Detect which cell encompasses the target text, then output its [X, Y] center coordinate. 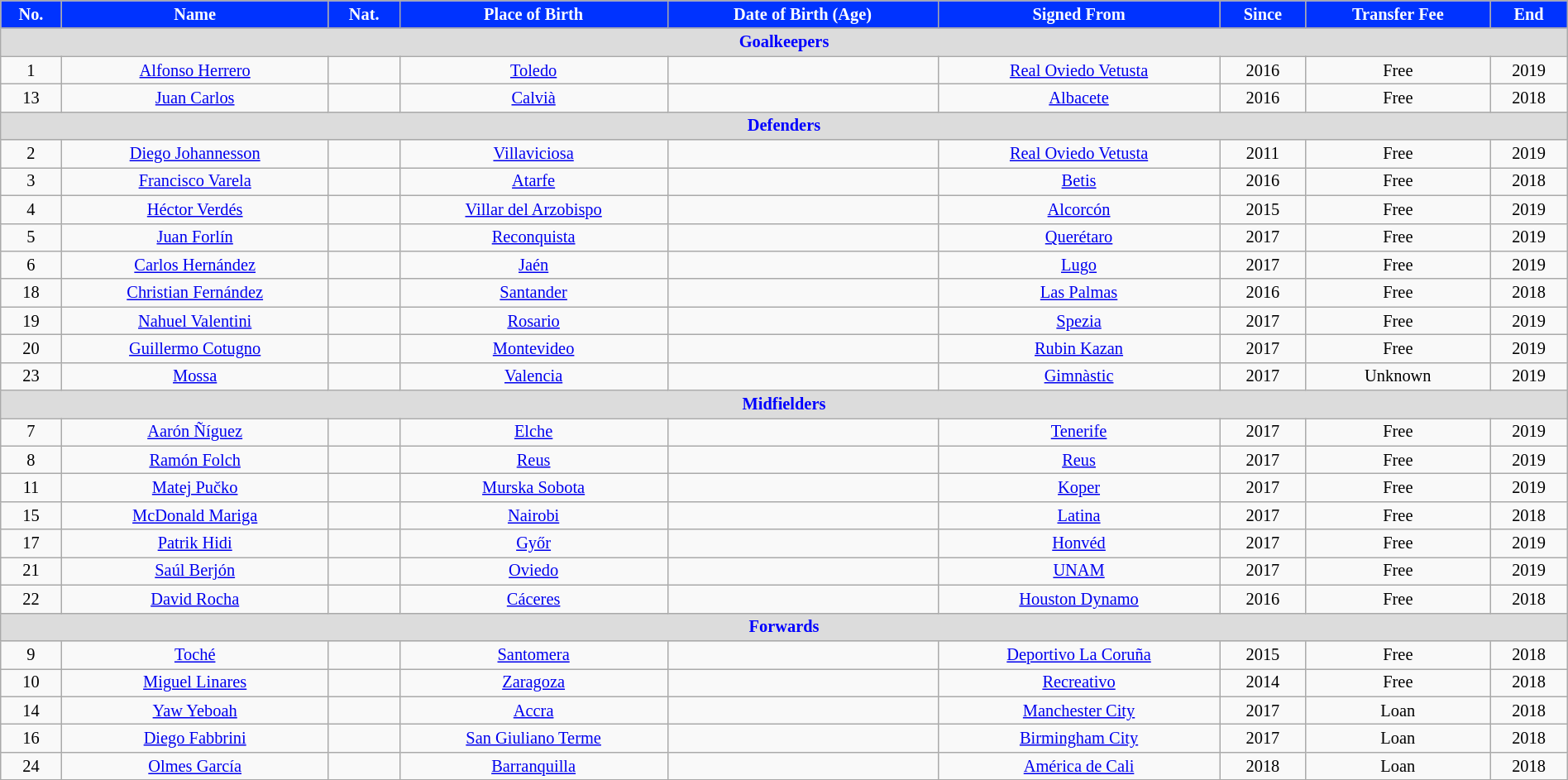
David Rocha [195, 599]
Spezia [1078, 321]
Juan Forlín [195, 237]
Alfonso Herrero [195, 70]
Elche [533, 432]
2014 [1263, 682]
Rubin Kazan [1078, 348]
Miguel Linares [195, 682]
Houston Dynamo [1078, 599]
Accra [533, 711]
Las Palmas [1078, 293]
Zaragoza [533, 682]
10 [31, 682]
McDonald Mariga [195, 515]
Nat. [364, 14]
13 [31, 98]
Transfer Fee [1398, 14]
Place of Birth [533, 14]
Barranquilla [533, 766]
Villaviciosa [533, 154]
San Giuliano Terme [533, 738]
Tenerife [1078, 432]
7 [31, 432]
Santander [533, 293]
23 [31, 376]
Alcorcón [1078, 209]
Defenders [784, 126]
9 [31, 654]
Deportivo La Coruña [1078, 654]
Rosario [533, 321]
Reconquista [533, 237]
Yaw Yeboah [195, 711]
Valencia [533, 376]
Goalkeepers [784, 42]
Guillermo Cotugno [195, 348]
Gimnàstic [1078, 376]
8 [31, 460]
Patrik Hidi [195, 543]
América de Cali [1078, 766]
Querétaro [1078, 237]
Lugo [1078, 265]
4 [31, 209]
Murska Sobota [533, 487]
Albacete [1078, 98]
20 [31, 348]
Francisco Varela [195, 181]
Mossa [195, 376]
6 [31, 265]
Honvéd [1078, 543]
Diego Fabbrini [195, 738]
Forwards [784, 627]
Diego Johannesson [195, 154]
3 [31, 181]
Since [1263, 14]
Koper [1078, 487]
1 [31, 70]
Nahuel Valentini [195, 321]
Midfielders [784, 404]
Nairobi [533, 515]
Calvià [533, 98]
11 [31, 487]
UNAM [1078, 571]
Héctor Verdés [195, 209]
Oviedo [533, 571]
Unknown [1398, 376]
Atarfe [533, 181]
Santomera [533, 654]
Olmes García [195, 766]
18 [31, 293]
14 [31, 711]
Signed From [1078, 14]
19 [31, 321]
Ramón Folch [195, 460]
Villar del Arzobispo [533, 209]
End [1528, 14]
Aarón Ñíguez [195, 432]
Toché [195, 654]
16 [31, 738]
Cáceres [533, 599]
24 [31, 766]
Manchester City [1078, 711]
21 [31, 571]
17 [31, 543]
Saúl Berjón [195, 571]
15 [31, 515]
Montevideo [533, 348]
Jaén [533, 265]
5 [31, 237]
Győr [533, 543]
Christian Fernández [195, 293]
No. [31, 14]
Betis [1078, 181]
Carlos Hernández [195, 265]
Toledo [533, 70]
2 [31, 154]
22 [31, 599]
2011 [1263, 154]
Matej Pučko [195, 487]
Juan Carlos [195, 98]
Name [195, 14]
Latina [1078, 515]
Date of Birth (Age) [802, 14]
Recreativo [1078, 682]
Birmingham City [1078, 738]
